Provide the [X, Y] coordinate of the cell's center where the given text is located.  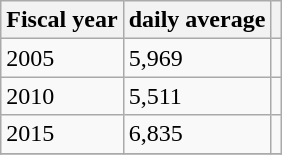
5,511 [197, 96]
2010 [62, 96]
daily average [197, 20]
6,835 [197, 134]
5,969 [197, 58]
2005 [62, 58]
2015 [62, 134]
Fiscal year [62, 20]
